Return the [X, Y] coordinate for the center point of the cell that contains the specified text.  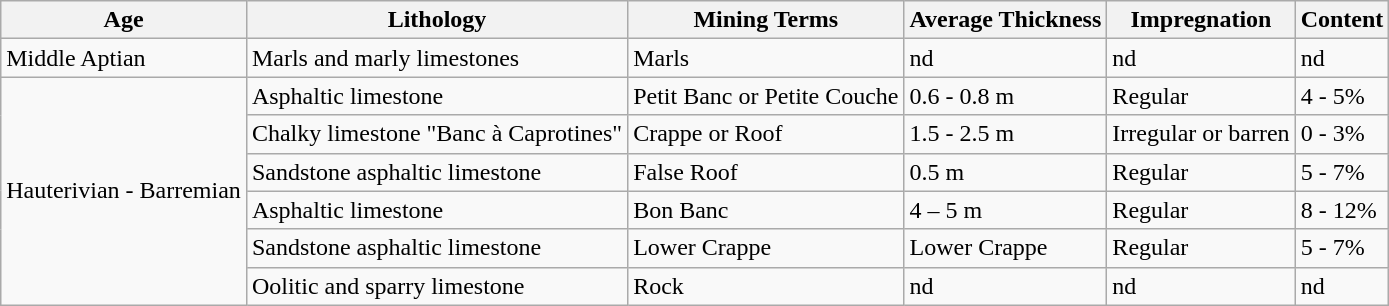
Oolitic and sparry limestone [436, 286]
Average Thickness [1006, 20]
Impregnation [1201, 20]
Middle Aptian [124, 58]
Rock [766, 286]
0.5 m [1006, 172]
Mining Terms [766, 20]
Petit Banc or Petite Couche [766, 96]
Crappe or Roof [766, 134]
Age [124, 20]
Lithology [436, 20]
8 - 12% [1342, 210]
Bon Banc [766, 210]
Irregular or barren [1201, 134]
4 – 5 m [1006, 210]
Content [1342, 20]
Marls [766, 58]
1.5 - 2.5 m [1006, 134]
4 - 5% [1342, 96]
Marls and marly limestones [436, 58]
Hauterivian - Barremian [124, 191]
0.6 - 0.8 m [1006, 96]
Chalky limestone "Banc à Caprotines" [436, 134]
0 - 3% [1342, 134]
False Roof [766, 172]
